Pinpoint the cell where the given text exists, returning its (x, y) midpoint coordinate. 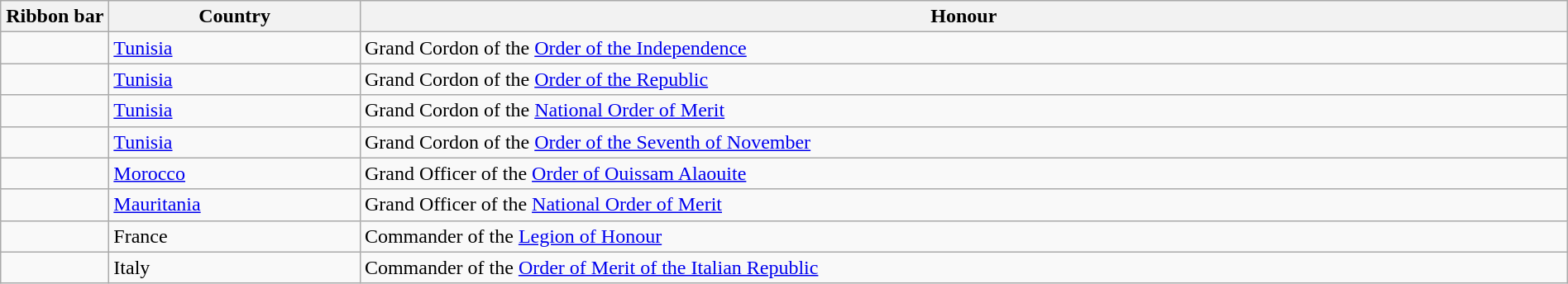
Grand Officer of the Order of Ouissam Alaouite (963, 173)
Mauritania (235, 205)
Honour (963, 17)
Morocco (235, 173)
Grand Cordon of the National Order of Merit (963, 111)
Grand Cordon of the Order of the Independence (963, 48)
Grand Cordon of the Order of the Republic (963, 79)
Grand Cordon of the Order of the Seventh of November (963, 142)
Commander of the Legion of Honour (963, 236)
Italy (235, 267)
Grand Officer of the National Order of Merit (963, 205)
Commander of the Order of Merit of the Italian Republic (963, 267)
Country (235, 17)
Ribbon bar (55, 17)
France (235, 236)
